Search for the cell housing the specified text and yield its [x, y] center coordinate. 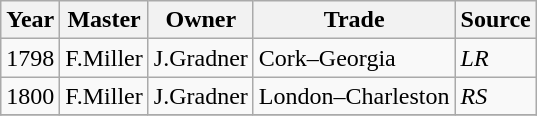
Cork–Georgia [354, 58]
Source [496, 20]
1800 [30, 96]
1798 [30, 58]
Trade [354, 20]
Master [104, 20]
Year [30, 20]
Owner [200, 20]
LR [496, 58]
London–Charleston [354, 96]
RS [496, 96]
